Return the [x, y] coordinate for the center point of the cell that contains the specified text.  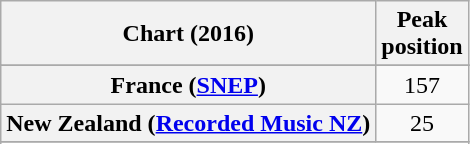
New Zealand (Recorded Music NZ) [188, 123]
Chart (2016) [188, 34]
157 [422, 85]
Peak position [422, 34]
France (SNEP) [188, 85]
25 [422, 123]
